Identify which cell holds the provided text, then report its (X, Y) central coordinate. 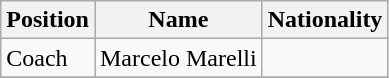
Marcelo Marelli (178, 58)
Name (178, 20)
Coach (48, 58)
Position (48, 20)
Nationality (325, 20)
